Output the [X, Y] coordinate of the center of the cell containing the given text.  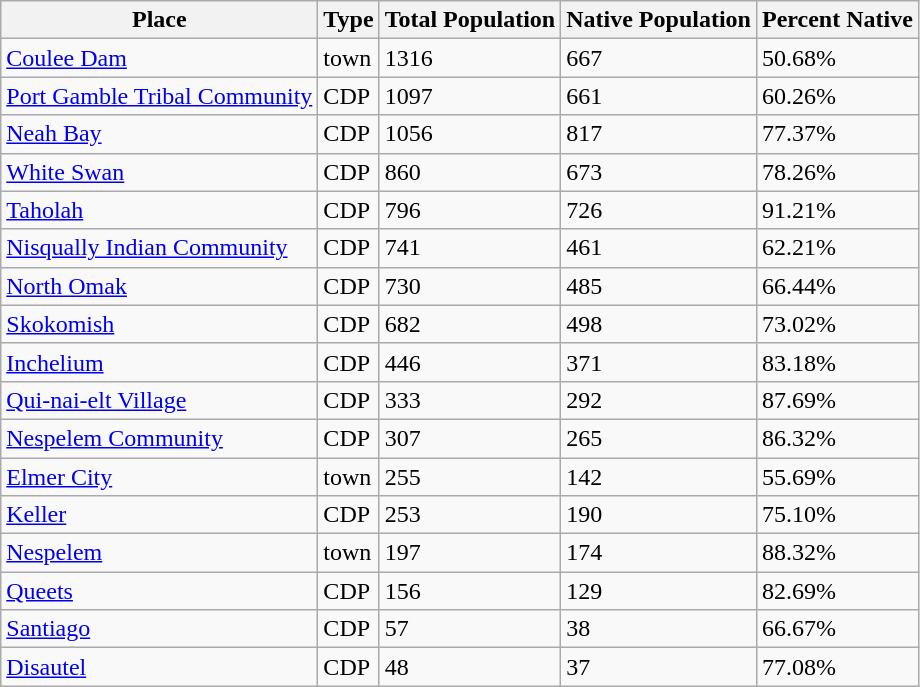
Place [160, 20]
371 [659, 362]
Disautel [160, 667]
Port Gamble Tribal Community [160, 96]
817 [659, 134]
78.26% [837, 172]
197 [470, 553]
129 [659, 591]
446 [470, 362]
190 [659, 515]
292 [659, 400]
50.68% [837, 58]
265 [659, 438]
37 [659, 667]
57 [470, 629]
730 [470, 286]
156 [470, 591]
Santiago [160, 629]
667 [659, 58]
38 [659, 629]
661 [659, 96]
1097 [470, 96]
461 [659, 248]
88.32% [837, 553]
1316 [470, 58]
83.18% [837, 362]
253 [470, 515]
333 [470, 400]
307 [470, 438]
Queets [160, 591]
77.08% [837, 667]
55.69% [837, 477]
86.32% [837, 438]
Native Population [659, 20]
Keller [160, 515]
66.44% [837, 286]
87.69% [837, 400]
Skokomish [160, 324]
Type [348, 20]
673 [659, 172]
Inchelium [160, 362]
796 [470, 210]
77.37% [837, 134]
Nisqually Indian Community [160, 248]
741 [470, 248]
75.10% [837, 515]
Taholah [160, 210]
860 [470, 172]
60.26% [837, 96]
48 [470, 667]
682 [470, 324]
Neah Bay [160, 134]
91.21% [837, 210]
Nespelem [160, 553]
1056 [470, 134]
Percent Native [837, 20]
255 [470, 477]
Coulee Dam [160, 58]
142 [659, 477]
Nespelem Community [160, 438]
174 [659, 553]
485 [659, 286]
66.67% [837, 629]
62.21% [837, 248]
Total Population [470, 20]
White Swan [160, 172]
726 [659, 210]
Qui-nai-elt Village [160, 400]
73.02% [837, 324]
North Omak [160, 286]
498 [659, 324]
Elmer City [160, 477]
82.69% [837, 591]
